Pinpoint the cell where the given text exists, returning its [x, y] midpoint coordinate. 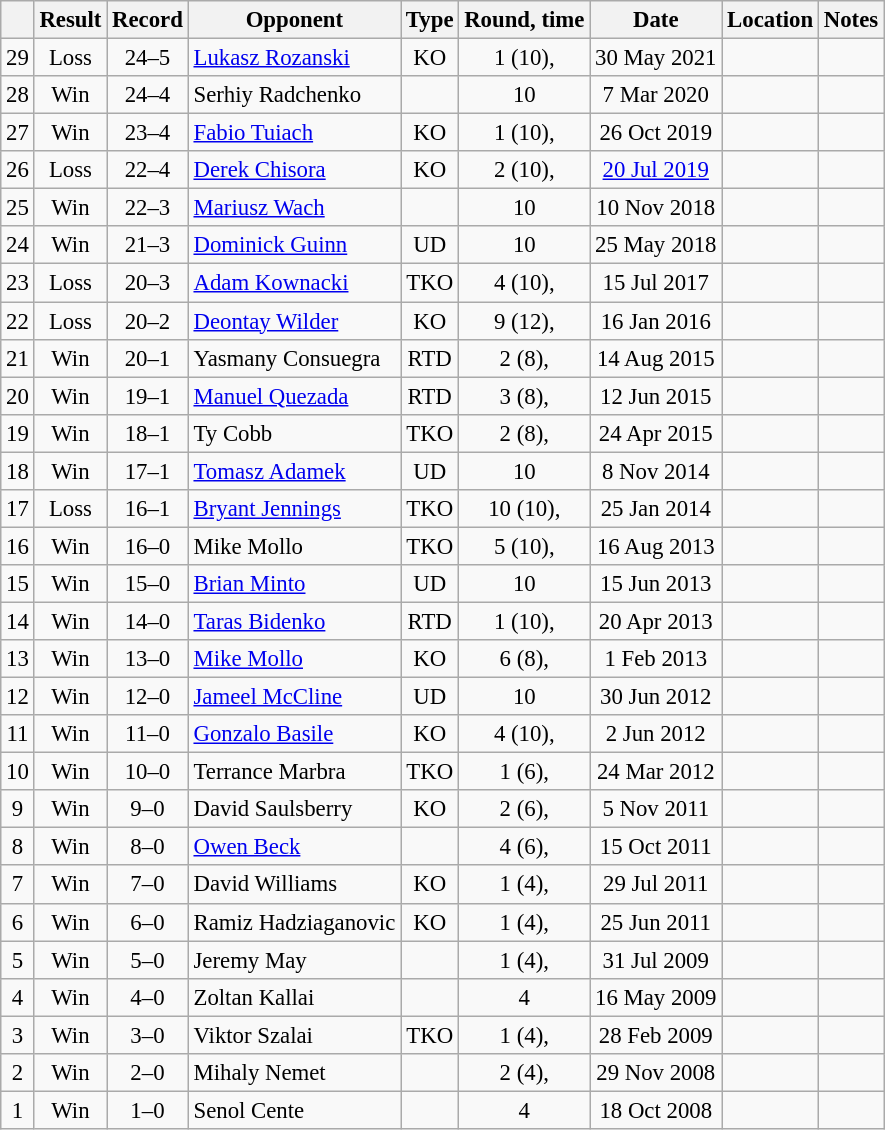
15–0 [148, 584]
7–0 [148, 885]
20–1 [148, 358]
4 (6), [524, 847]
Jeremy May [294, 960]
26 Oct 2019 [656, 133]
Taras Bidenko [294, 621]
12–0 [148, 697]
14–0 [148, 621]
17 [18, 509]
13 [18, 659]
20 Jul 2019 [656, 170]
30 May 2021 [656, 58]
1–0 [148, 1110]
Manuel Quezada [294, 396]
Viktor Szalai [294, 1035]
17–1 [148, 471]
16 Aug 2013 [656, 546]
27 [18, 133]
29 Jul 2011 [656, 885]
23 [18, 283]
21 [18, 358]
24 Apr 2015 [656, 433]
25 [18, 208]
2–0 [148, 1073]
7 [18, 885]
12 [18, 697]
30 Jun 2012 [656, 697]
19–1 [148, 396]
Notes [850, 20]
6 [18, 922]
15 Oct 2011 [656, 847]
Dominick Guinn [294, 245]
Tomasz Adamek [294, 471]
Yasmany Consuegra [294, 358]
20–2 [148, 321]
5 Nov 2011 [656, 809]
20 Apr 2013 [656, 621]
David Saulsberry [294, 809]
10 Nov 2018 [656, 208]
21–3 [148, 245]
24 Mar 2012 [656, 772]
18 [18, 471]
Adam Kownacki [294, 283]
11–0 [148, 734]
4–0 [148, 997]
16 Jan 2016 [656, 321]
Ramiz Hadziaganovic [294, 922]
11 [18, 734]
24 [18, 245]
14 [18, 621]
Round, time [524, 20]
5 (10), [524, 546]
3 [18, 1035]
9 (12), [524, 321]
8–0 [148, 847]
7 Mar 2020 [656, 95]
8 Nov 2014 [656, 471]
3–0 [148, 1035]
8 [18, 847]
25 Jan 2014 [656, 509]
Brian Minto [294, 584]
9–0 [148, 809]
15 Jun 2013 [656, 584]
18 Oct 2008 [656, 1110]
29 Nov 2008 [656, 1073]
2 (4), [524, 1073]
13–0 [148, 659]
Opponent [294, 20]
Gonzalo Basile [294, 734]
10–0 [148, 772]
Zoltan Kallai [294, 997]
22–3 [148, 208]
31 Jul 2009 [656, 960]
28 [18, 95]
Record [148, 20]
1 [18, 1110]
12 Jun 2015 [656, 396]
3 (8), [524, 396]
9 [18, 809]
22–4 [148, 170]
Senol Cente [294, 1110]
Fabio Tuiach [294, 133]
Mariusz Wach [294, 208]
24–5 [148, 58]
28 Feb 2009 [656, 1035]
16 May 2009 [656, 997]
22 [18, 321]
16–1 [148, 509]
10 (10), [524, 509]
5–0 [148, 960]
Serhiy Radchenko [294, 95]
15 Jul 2017 [656, 283]
Ty Cobb [294, 433]
2 (6), [524, 809]
6–0 [148, 922]
1 Feb 2013 [656, 659]
Location [770, 20]
16–0 [148, 546]
2 Jun 2012 [656, 734]
19 [18, 433]
25 Jun 2011 [656, 922]
David Williams [294, 885]
Lukasz Rozanski [294, 58]
25 May 2018 [656, 245]
2 (10), [524, 170]
18–1 [148, 433]
23–4 [148, 133]
Derek Chisora [294, 170]
Deontay Wilder [294, 321]
16 [18, 546]
Date [656, 20]
Mihaly Nemet [294, 1073]
2 [18, 1073]
14 Aug 2015 [656, 358]
Type [430, 20]
20–3 [148, 283]
Terrance Marbra [294, 772]
Owen Beck [294, 847]
26 [18, 170]
Result [70, 20]
20 [18, 396]
15 [18, 584]
29 [18, 58]
24–4 [148, 95]
6 (8), [524, 659]
1 (6), [524, 772]
5 [18, 960]
Bryant Jennings [294, 509]
Jameel McCline [294, 697]
